Capture the cell that displays the provided text and extract its [x, y] central coordinate. 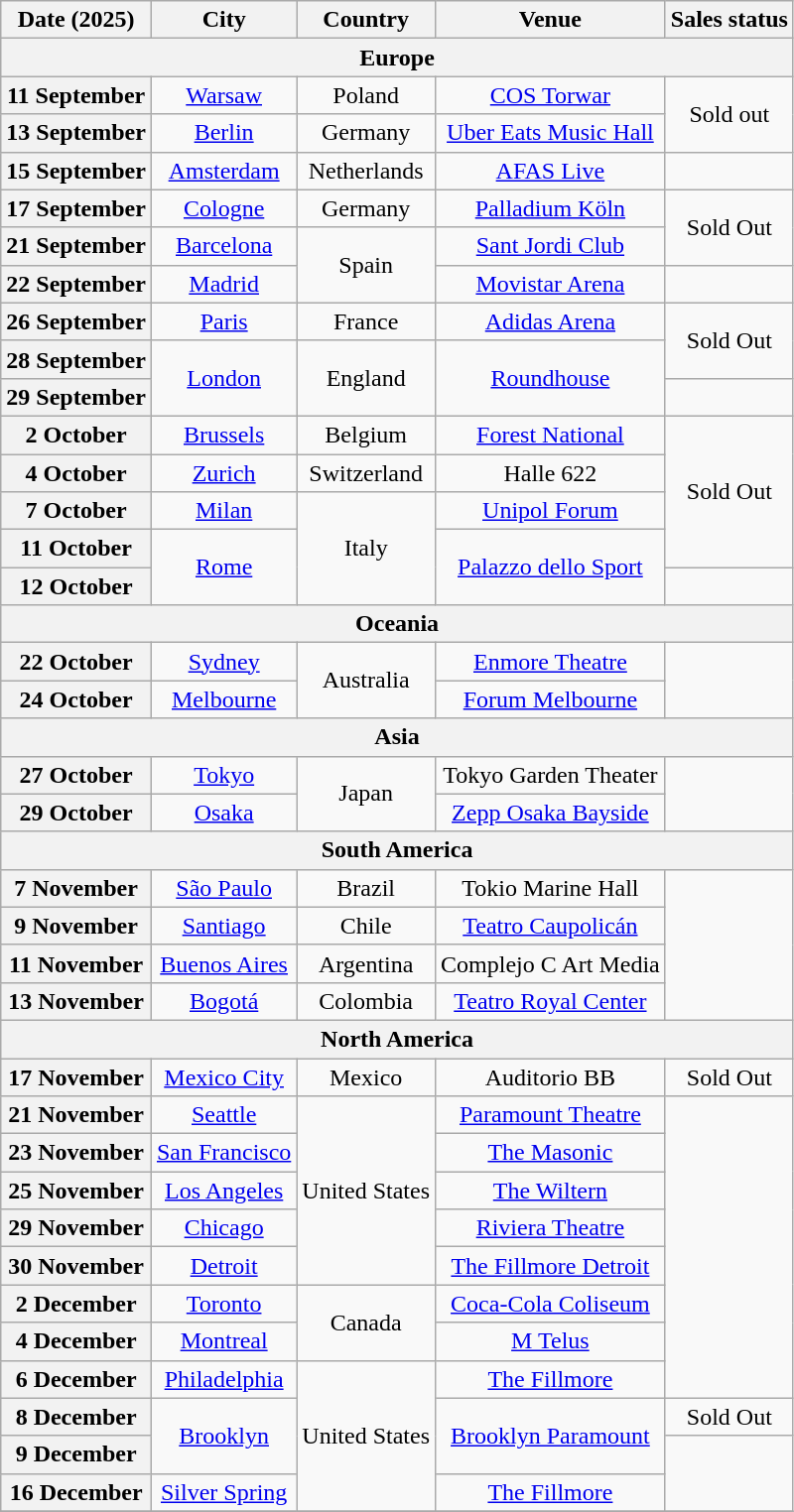
Sydney [223, 662]
Coca-Cola Coliseum [551, 1304]
Unipol Forum [551, 511]
Berlin [223, 133]
Adidas Arena [551, 321]
Country [366, 20]
Complejo C Art Media [551, 963]
Netherlands [366, 171]
Teatro Caupolicán [551, 926]
7 October [76, 511]
Palazzo dello Sport [551, 567]
4 December [76, 1341]
London [223, 378]
17 November [76, 1076]
France [366, 321]
Santiago [223, 926]
Poland [366, 95]
Tokyo Garden Theater [551, 775]
Chile [366, 926]
9 November [76, 926]
23 November [76, 1153]
Paramount Theatre [551, 1115]
25 November [76, 1191]
Toronto [223, 1304]
Silver Spring [223, 1492]
Spain [366, 265]
Tokio Marine Hall [551, 888]
The Masonic [551, 1153]
The Fillmore Detroit [551, 1266]
Switzerland [366, 473]
City [223, 20]
Detroit [223, 1266]
Philadelphia [223, 1379]
Riviera Theatre [551, 1228]
16 December [76, 1492]
12 October [76, 586]
AFAS Live [551, 171]
Colombia [366, 1001]
Australia [366, 681]
San Francisco [223, 1153]
Los Angeles [223, 1191]
Melbourne [223, 699]
Date (2025) [76, 20]
England [366, 378]
Mexico [366, 1076]
Osaka [223, 813]
4 October [76, 473]
Japan [366, 794]
Roundhouse [551, 378]
29 September [76, 397]
15 September [76, 171]
Belgium [366, 435]
Europe [397, 58]
Forest National [551, 435]
27 October [76, 775]
11 October [76, 549]
Brussels [223, 435]
2 December [76, 1304]
Chicago [223, 1228]
30 November [76, 1266]
Paris [223, 321]
Halle 622 [551, 473]
21 November [76, 1115]
Cologne [223, 208]
Brooklyn [223, 1436]
Brooklyn Paramount [551, 1436]
Palladium Köln [551, 208]
Uber Eats Music Hall [551, 133]
Auditorio BB [551, 1076]
Seattle [223, 1115]
Venue [551, 20]
28 September [76, 359]
Asia [397, 737]
11 September [76, 95]
11 November [76, 963]
Movistar Arena [551, 284]
6 December [76, 1379]
Mexico City [223, 1076]
8 December [76, 1417]
Zurich [223, 473]
Zepp Osaka Bayside [551, 813]
Tokyo [223, 775]
Barcelona [223, 246]
13 September [76, 133]
South America [397, 850]
Bogotá [223, 1001]
Milan [223, 511]
29 October [76, 813]
Montreal [223, 1341]
M Telus [551, 1341]
Madrid [223, 284]
22 September [76, 284]
COS Torwar [551, 95]
22 October [76, 662]
The Wiltern [551, 1191]
Teatro Royal Center [551, 1001]
Argentina [366, 963]
Oceania [397, 624]
São Paulo [223, 888]
Rome [223, 567]
17 September [76, 208]
Amsterdam [223, 171]
Canada [366, 1323]
Enmore Theatre [551, 662]
Sales status [728, 20]
13 November [76, 1001]
29 November [76, 1228]
Italy [366, 549]
Warsaw [223, 95]
Sant Jordi Club [551, 246]
Forum Melbourne [551, 699]
7 November [76, 888]
21 September [76, 246]
Brazil [366, 888]
24 October [76, 699]
Sold out [728, 114]
2 October [76, 435]
North America [397, 1039]
26 September [76, 321]
9 December [76, 1454]
Buenos Aires [223, 963]
